Output the (x, y) coordinate of the center of the cell containing the given text.  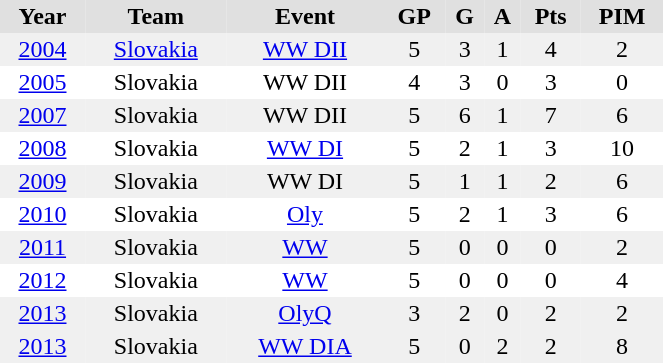
2005 (42, 82)
Team (156, 16)
2004 (42, 50)
2010 (42, 214)
2008 (42, 148)
A (502, 16)
Event (306, 16)
Year (42, 16)
2007 (42, 116)
G (464, 16)
GP (414, 16)
2012 (42, 280)
6 (464, 116)
7 (551, 116)
OlyQ (306, 314)
WW DIA (306, 346)
Pts (551, 16)
2009 (42, 182)
Oly (306, 214)
2011 (42, 248)
